Identify which cell holds the provided text, then report its [x, y] central coordinate. 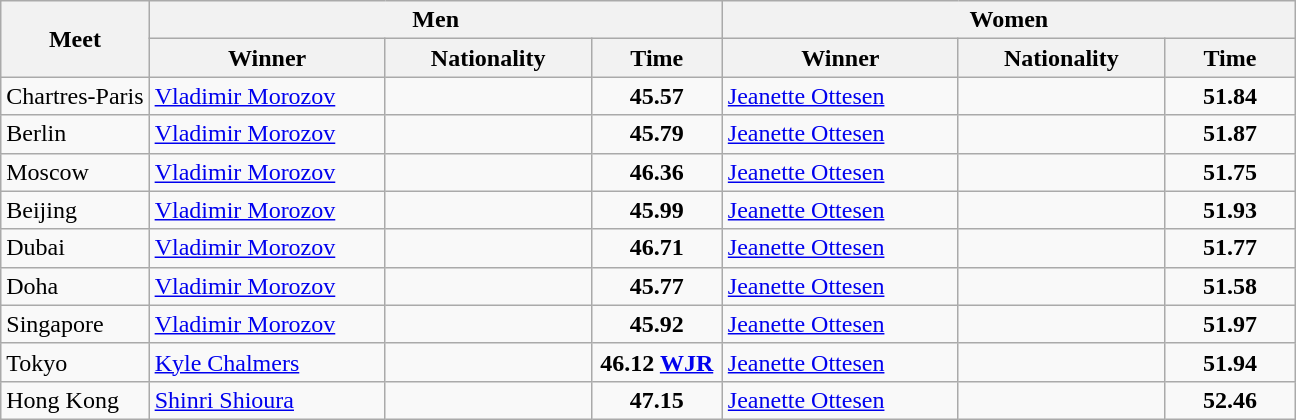
Meet [75, 39]
45.99 [656, 210]
Berlin [75, 134]
51.75 [1230, 172]
45.77 [656, 286]
46.71 [656, 248]
45.79 [656, 134]
51.77 [1230, 248]
51.94 [1230, 362]
Kyle Chalmers [267, 362]
51.93 [1230, 210]
46.36 [656, 172]
45.92 [656, 324]
46.12 WJR [656, 362]
Shinri Shioura [267, 400]
51.58 [1230, 286]
Singapore [75, 324]
Moscow [75, 172]
Chartres-Paris [75, 96]
Tokyo [75, 362]
Dubai [75, 248]
51.84 [1230, 96]
51.97 [1230, 324]
45.57 [656, 96]
Doha [75, 286]
Hong Kong [75, 400]
51.87 [1230, 134]
Women [1008, 20]
52.46 [1230, 400]
Men [436, 20]
Beijing [75, 210]
47.15 [656, 400]
